Scan for the cell matching the given text and deliver its (X, Y) coordinate at center. 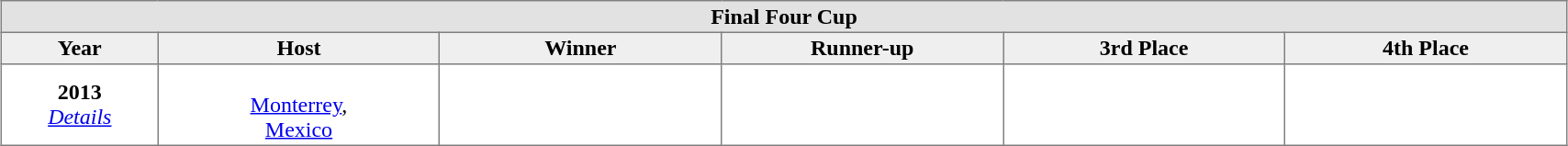
Monterrey, Mexico (299, 105)
3rd Place (1144, 48)
2013Details (80, 105)
Year (80, 48)
Winner (580, 48)
Runner-up (863, 48)
Final Four Cup (784, 17)
Host (299, 48)
4th Place (1427, 48)
